Return [x, y] of the center of cell containing provided text 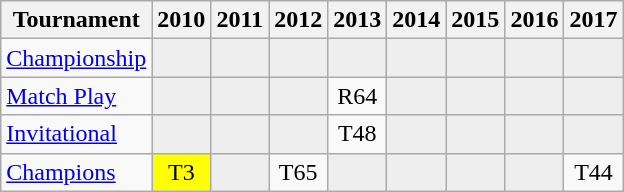
Championship [76, 58]
2014 [416, 20]
Champions [76, 172]
Invitational [76, 134]
2010 [182, 20]
2015 [476, 20]
T44 [594, 172]
Tournament [76, 20]
2013 [358, 20]
T65 [298, 172]
2017 [594, 20]
T48 [358, 134]
T3 [182, 172]
Match Play [76, 96]
R64 [358, 96]
2011 [240, 20]
2012 [298, 20]
2016 [534, 20]
